Pinpoint the cell where the given text exists, returning its (x, y) midpoint coordinate. 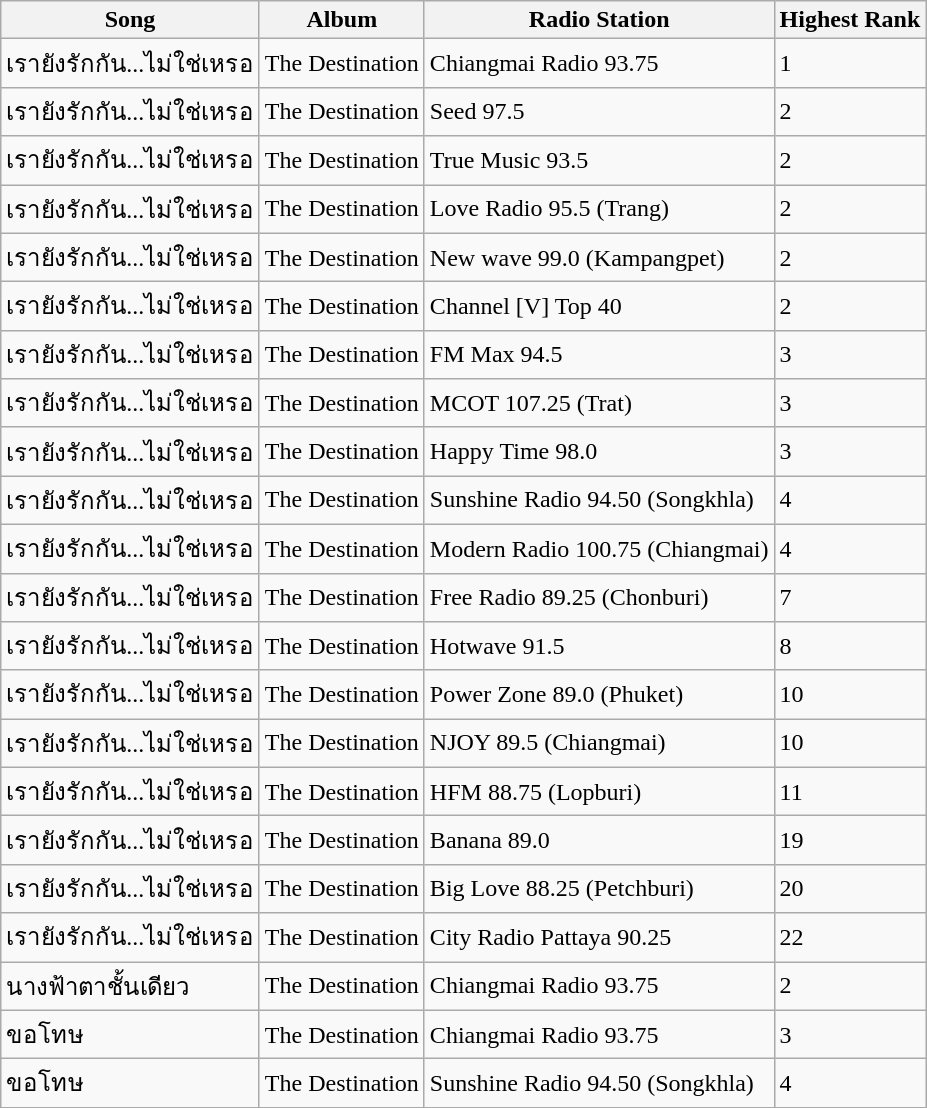
City Radio Pattaya 90.25 (599, 938)
Radio Station (599, 20)
Free Radio 89.25 (Chonburi) (599, 598)
22 (850, 938)
20 (850, 888)
19 (850, 840)
True Music 93.5 (599, 160)
Love Radio 95.5 (Trang) (599, 208)
Modern Radio 100.75 (Chiangmai) (599, 548)
1 (850, 64)
FM Max 94.5 (599, 354)
Happy Time 98.0 (599, 452)
7 (850, 598)
Album (342, 20)
MCOT 107.25 (Trat) (599, 404)
Song (130, 20)
Power Zone 89.0 (Phuket) (599, 694)
นางฟ้าตาชั้นเดียว (130, 986)
Channel [V] Top 40 (599, 306)
Banana 89.0 (599, 840)
Big Love 88.25 (Petchburi) (599, 888)
Seed 97.5 (599, 112)
NJOY 89.5 (Chiangmai) (599, 744)
11 (850, 792)
New wave 99.0 (Kampangpet) (599, 258)
8 (850, 646)
Hotwave 91.5 (599, 646)
Highest Rank (850, 20)
HFM 88.75 (Lopburi) (599, 792)
